From the cell containing the given text, extract its center point as (x, y) coordinate. 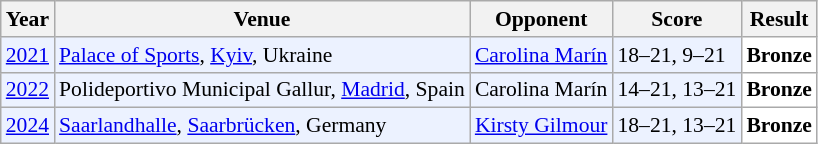
Kirsty Gilmour (542, 126)
14–21, 13–21 (676, 90)
Result (779, 19)
18–21, 13–21 (676, 126)
Polideportivo Municipal Gallur, Madrid, Spain (262, 90)
2024 (28, 126)
18–21, 9–21 (676, 55)
2022 (28, 90)
2021 (28, 55)
Saarlandhalle, Saarbrücken, Germany (262, 126)
Opponent (542, 19)
Venue (262, 19)
Palace of Sports, Kyiv, Ukraine (262, 55)
Year (28, 19)
Score (676, 19)
